Extract the [x, y] coordinate from the center of the cell holding the provided text.  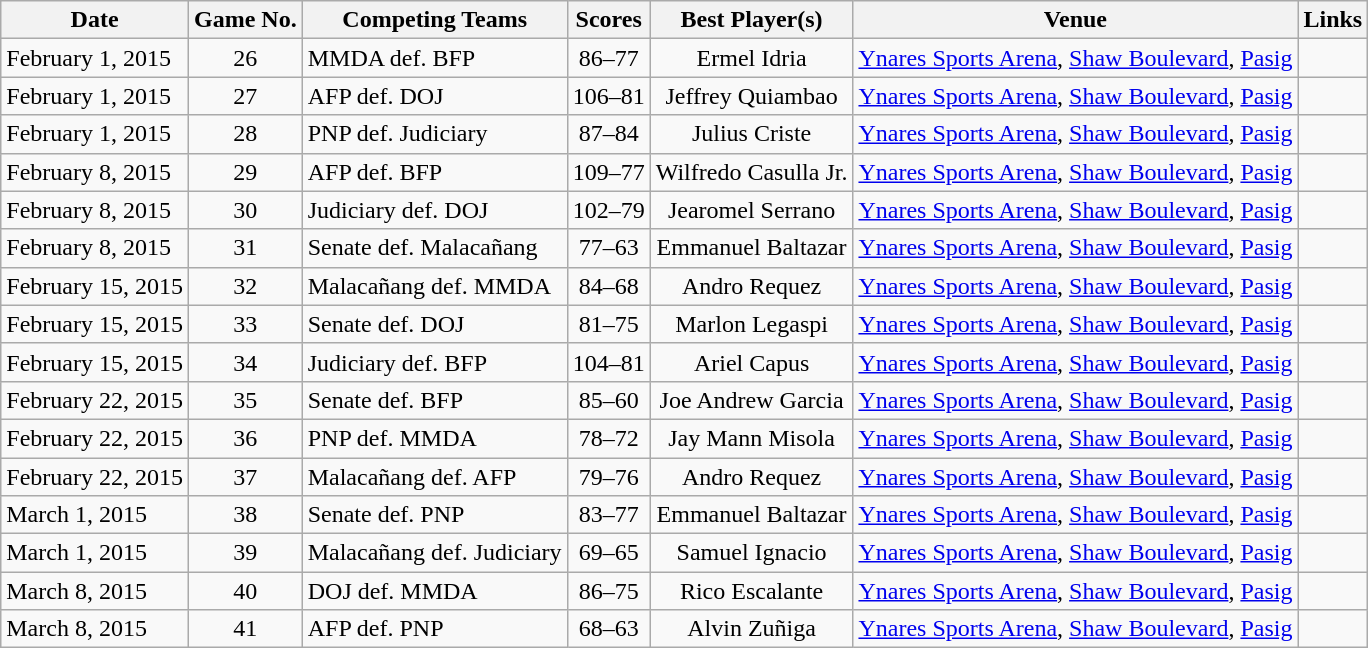
86–75 [608, 591]
30 [245, 210]
40 [245, 591]
78–72 [608, 438]
Samuel Ignacio [752, 553]
Competing Teams [434, 20]
27 [245, 96]
37 [245, 477]
85–60 [608, 400]
Senate def. Malacañang [434, 248]
68–63 [608, 629]
Malacañang def. Judiciary [434, 553]
MMDA def. BFP [434, 58]
Judiciary def. DOJ [434, 210]
32 [245, 286]
69–65 [608, 553]
Jeffrey Quiambao [752, 96]
Jay Mann Misola [752, 438]
Senate def. DOJ [434, 324]
AFP def. DOJ [434, 96]
29 [245, 172]
102–79 [608, 210]
Senate def. BFP [434, 400]
Jearomel Serrano [752, 210]
PNP def. Judiciary [434, 134]
Wilfredo Casulla Jr. [752, 172]
34 [245, 362]
38 [245, 515]
79–76 [608, 477]
31 [245, 248]
Links [1333, 20]
35 [245, 400]
36 [245, 438]
DOJ def. MMDA [434, 591]
Game No. [245, 20]
Malacañang def. AFP [434, 477]
Alvin Zuñiga [752, 629]
Venue [1076, 20]
Julius Criste [752, 134]
Best Player(s) [752, 20]
83–77 [608, 515]
Ariel Capus [752, 362]
AFP def. PNP [434, 629]
84–68 [608, 286]
81–75 [608, 324]
26 [245, 58]
Date [95, 20]
AFP def. BFP [434, 172]
Judiciary def. BFP [434, 362]
77–63 [608, 248]
Joe Andrew Garcia [752, 400]
Scores [608, 20]
33 [245, 324]
104–81 [608, 362]
106–81 [608, 96]
PNP def. MMDA [434, 438]
Marlon Legaspi [752, 324]
Malacañang def. MMDA [434, 286]
109–77 [608, 172]
86–77 [608, 58]
87–84 [608, 134]
39 [245, 553]
41 [245, 629]
28 [245, 134]
Senate def. PNP [434, 515]
Ermel Idria [752, 58]
Rico Escalante [752, 591]
